Search for the cell housing the specified text and yield its (x, y) center coordinate. 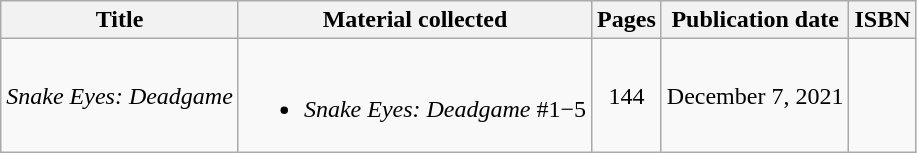
Title (120, 20)
December 7, 2021 (755, 96)
Snake Eyes: Deadgame #1−5 (414, 96)
Material collected (414, 20)
ISBN (882, 20)
Pages (627, 20)
Snake Eyes: Deadgame (120, 96)
144 (627, 96)
Publication date (755, 20)
